Identify which cell holds the provided text, then report its (X, Y) central coordinate. 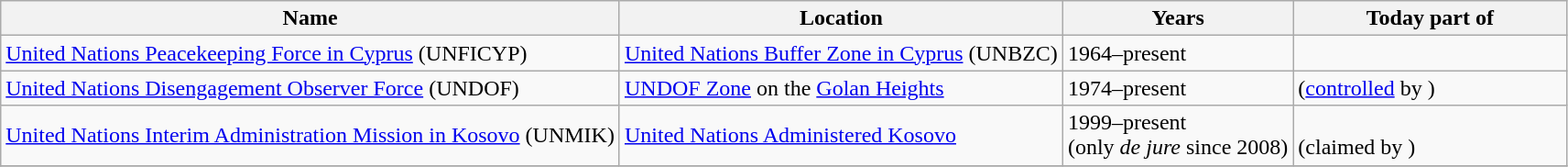
UNDOF Zone on the Golan Heights (841, 88)
Name (310, 18)
Years (1178, 18)
1999–present(only de jure since 2008) (1178, 136)
United Nations Disengagement Observer Force (UNDOF) (310, 88)
(controlled by ) (1431, 88)
(claimed by ) (1431, 136)
United Nations Administered Kosovo (841, 136)
United Nations Interim Administration Mission in Kosovo (UNMIK) (310, 136)
1964–present (1178, 53)
United Nations Peacekeeping Force in Cyprus (UNFICYP) (310, 53)
United Nations Buffer Zone in Cyprus (UNBZC) (841, 53)
Today part of (1431, 18)
1974–present (1178, 88)
Location (841, 18)
